Search for the cell housing the specified text and yield its (x, y) center coordinate. 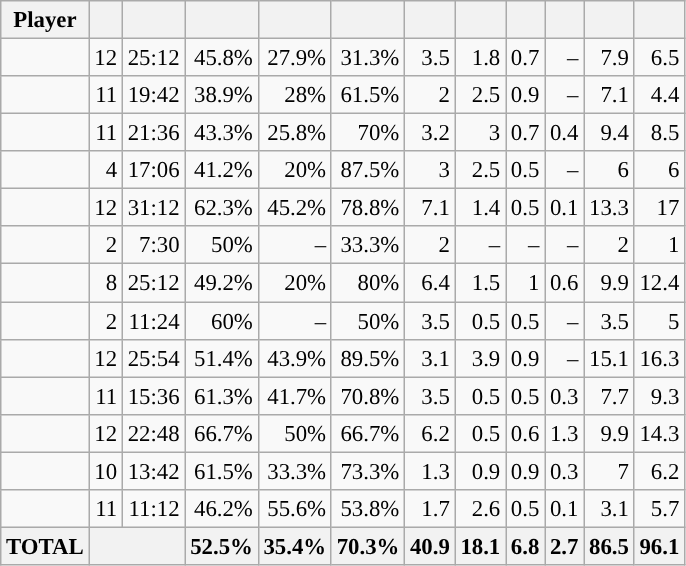
53.8% (368, 509)
3.2 (430, 133)
10 (106, 471)
2.7 (564, 546)
41.7% (294, 396)
5 (659, 321)
70.8% (368, 396)
TOTAL (45, 546)
45.2% (294, 208)
61.3% (222, 396)
80% (368, 283)
12.4 (659, 283)
51.4% (222, 358)
46.2% (222, 509)
1.8 (480, 58)
27.9% (294, 58)
55.6% (294, 509)
28% (294, 95)
4.4 (659, 95)
4 (106, 170)
15.1 (609, 358)
Player (45, 20)
1.7 (430, 509)
7.9 (609, 58)
8 (106, 283)
43.9% (294, 358)
13.3 (609, 208)
60% (222, 321)
0.4 (564, 133)
2.6 (480, 509)
7.7 (609, 396)
49.2% (222, 283)
6.8 (526, 546)
6.4 (430, 283)
87.5% (368, 170)
18.1 (480, 546)
6.5 (659, 58)
15:36 (154, 396)
11:24 (154, 321)
7 (609, 471)
25:54 (154, 358)
70.3% (368, 546)
52.5% (222, 546)
45.8% (222, 58)
16.3 (659, 358)
8.5 (659, 133)
35.4% (294, 546)
21:36 (154, 133)
40.9 (430, 546)
38.9% (222, 95)
9.3 (659, 396)
19:42 (154, 95)
89.5% (368, 358)
78.8% (368, 208)
5.7 (659, 509)
96.1 (659, 546)
62.3% (222, 208)
3.9 (480, 358)
31.3% (368, 58)
11:12 (154, 509)
86.5 (609, 546)
14.3 (659, 433)
9.4 (609, 133)
41.2% (222, 170)
17:06 (154, 170)
1.5 (480, 283)
31:12 (154, 208)
22:48 (154, 433)
7:30 (154, 245)
17 (659, 208)
1.4 (480, 208)
70% (368, 133)
43.3% (222, 133)
13:42 (154, 471)
25.8% (294, 133)
73.3% (368, 471)
